Return the [x, y] coordinate for the center point of the cell that contains the specified text.  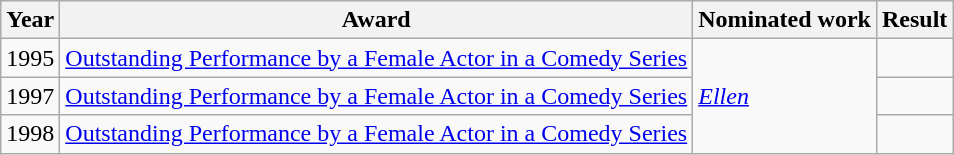
Award [376, 20]
Result [914, 20]
Year [30, 20]
Ellen [785, 96]
Nominated work [785, 20]
1997 [30, 96]
1998 [30, 134]
1995 [30, 58]
